Search for the cell housing the specified text and yield its [x, y] center coordinate. 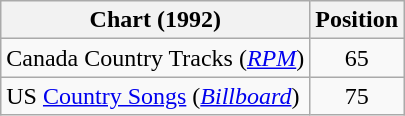
Canada Country Tracks (RPM) [156, 58]
75 [357, 96]
65 [357, 58]
Chart (1992) [156, 20]
Position [357, 20]
US Country Songs (Billboard) [156, 96]
